Return [x, y] of the center of cell containing provided text 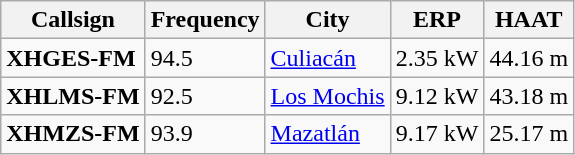
25.17 m [529, 134]
XHGES-FM [73, 58]
XHMZS-FM [73, 134]
ERP [437, 20]
44.16 m [529, 58]
Culiacán [328, 58]
HAAT [529, 20]
9.17 kW [437, 134]
93.9 [205, 134]
92.5 [205, 96]
43.18 m [529, 96]
Frequency [205, 20]
City [328, 20]
9.12 kW [437, 96]
Callsign [73, 20]
XHLMS-FM [73, 96]
94.5 [205, 58]
2.35 kW [437, 58]
Mazatlán [328, 134]
Los Mochis [328, 96]
